Determine the (x, y) coordinate at the center of the cell enclosing the given text.  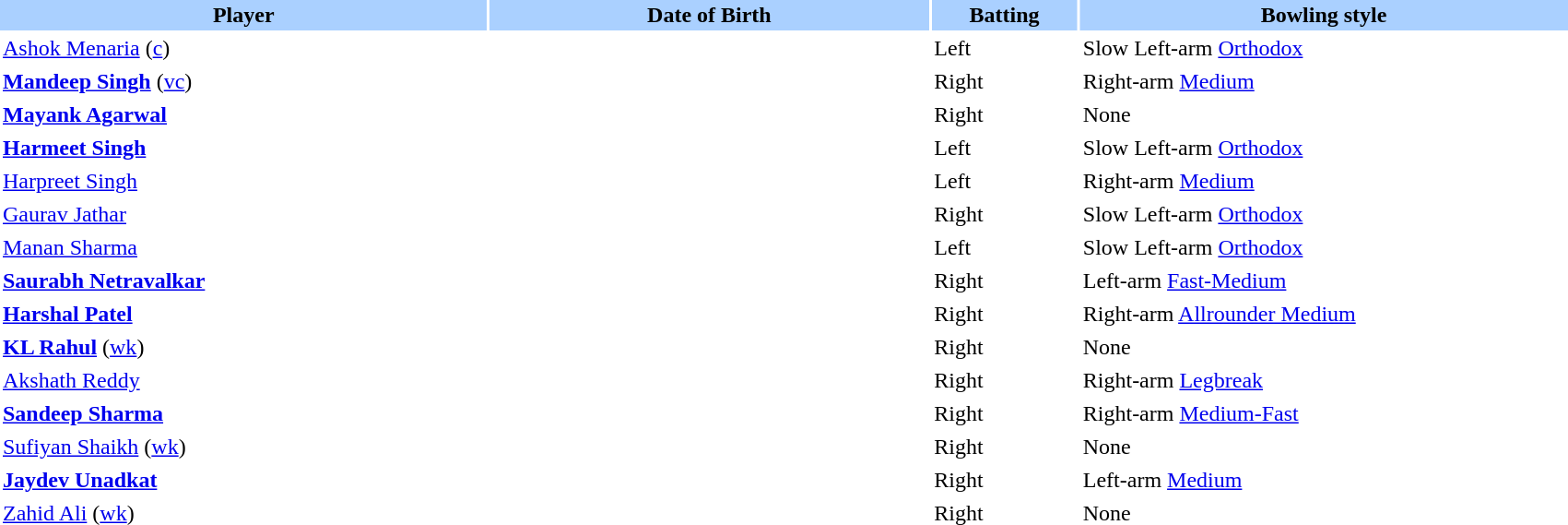
Harpreet Singh (243, 181)
Harshal Patel (243, 314)
Right-arm Medium-Fast (1324, 413)
Mandeep Singh (vc) (243, 81)
Sufiyan Shaikh (wk) (243, 447)
Left-arm Fast-Medium (1324, 280)
KL Rahul (wk) (243, 347)
Mayank Agarwal (243, 114)
Gaurav Jathar (243, 214)
Sandeep Sharma (243, 413)
Right-arm Allrounder Medium (1324, 314)
Player (243, 15)
Right-arm Legbreak (1324, 380)
Left-arm Medium (1324, 480)
Date of Birth (710, 15)
Manan Sharma (243, 247)
Harmeet Singh (243, 148)
Jaydev Unadkat (243, 480)
Bowling style (1324, 15)
Akshath Reddy (243, 380)
Ashok Menaria (c) (243, 48)
Batting (1005, 15)
Saurabh Netravalkar (243, 280)
